Detect which cell encompasses the target text, then output its [x, y] center coordinate. 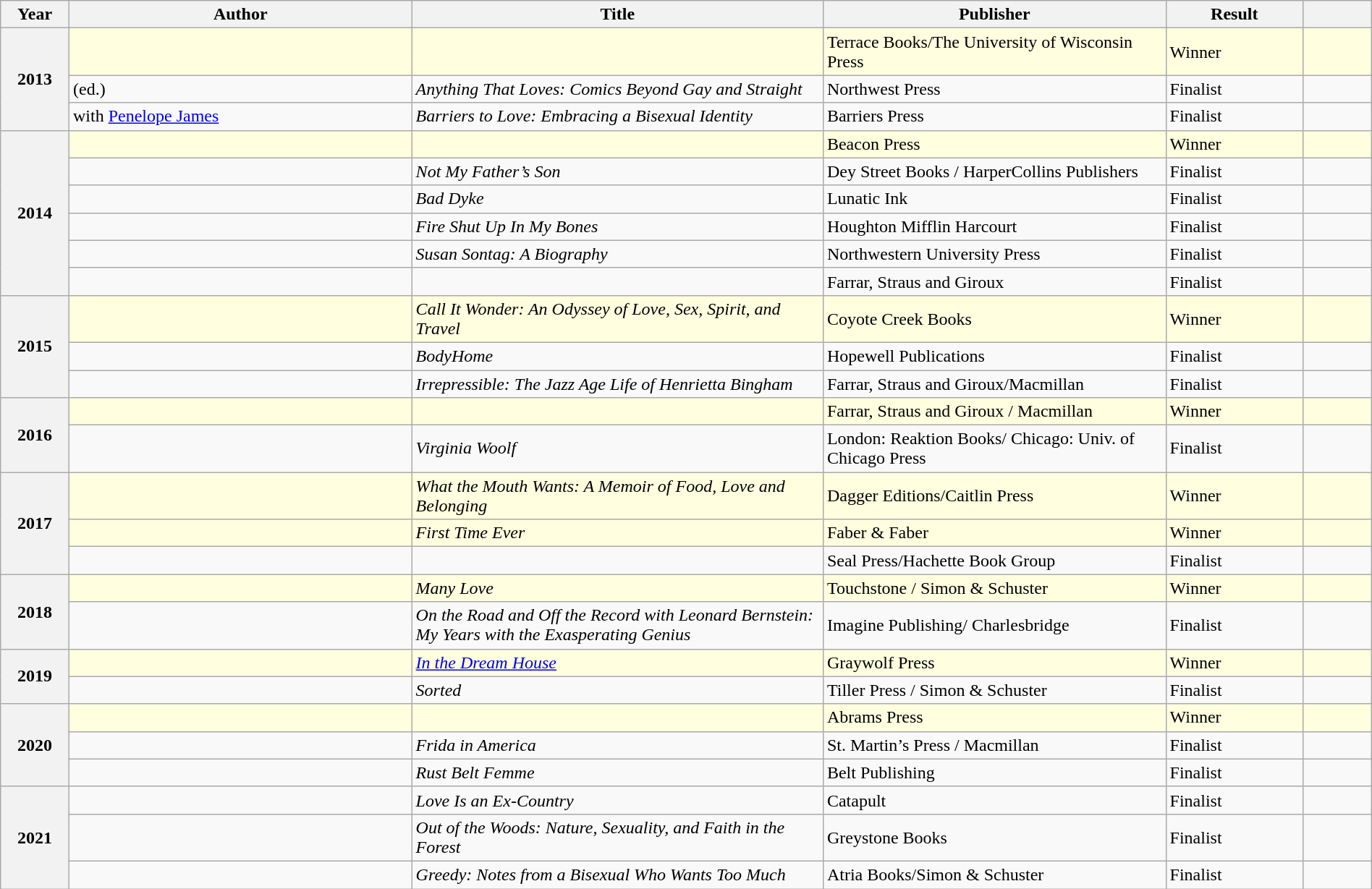
BodyHome [617, 356]
Call It Wonder: An Odyssey of Love, Sex, Spirit, and Travel [617, 318]
2016 [35, 435]
Fire Shut Up In My Bones [617, 226]
Hopewell Publications [994, 356]
Farrar, Straus and Giroux/Macmillan [994, 384]
St. Martin’s Press / Macmillan [994, 745]
2018 [35, 612]
Northwestern University Press [994, 254]
Love Is an Ex-Country [617, 800]
Year [35, 14]
Rust Belt Femme [617, 773]
Faber & Faber [994, 533]
On the Road and Off the Record with Leonard Bernstein: My Years with the Exasperating Genius [617, 625]
Author [240, 14]
Bad Dyke [617, 199]
Publisher [994, 14]
Irrepressible: The Jazz Age Life of Henrietta Bingham [617, 384]
Sorted [617, 690]
Barriers to Love: Embracing a Bisexual Identity [617, 116]
Result [1235, 14]
Lunatic Ink [994, 199]
Houghton Mifflin Harcourt [994, 226]
Greedy: Notes from a Bisexual Who Wants Too Much [617, 875]
Catapult [994, 800]
2014 [35, 213]
Virginia Woolf [617, 448]
Graywolf Press [994, 663]
Imagine Publishing/ Charlesbridge [994, 625]
2013 [35, 80]
2017 [35, 524]
2019 [35, 676]
What the Mouth Wants: A Memoir of Food, Love and Belonging [617, 496]
Dey Street Books / HarperCollins Publishers [994, 171]
Frida in America [617, 745]
Not My Father’s Son [617, 171]
Anything That Loves: Comics Beyond Gay and Straight [617, 89]
Belt Publishing [994, 773]
Northwest Press [994, 89]
Barriers Press [994, 116]
Many Love [617, 588]
2021 [35, 838]
In the Dream House [617, 663]
Susan Sontag: A Biography [617, 254]
(ed.) [240, 89]
Abrams Press [994, 718]
Dagger Editions/Caitlin Press [994, 496]
Coyote Creek Books [994, 318]
2015 [35, 346]
2020 [35, 745]
London: Reaktion Books/ Chicago: Univ. of Chicago Press [994, 448]
Out of the Woods: Nature, Sexuality, and Faith in the Forest [617, 838]
Farrar, Straus and Giroux / Macmillan [994, 412]
Touchstone / Simon & Schuster [994, 588]
Tiller Press / Simon & Schuster [994, 690]
Atria Books/Simon & Schuster [994, 875]
Beacon Press [994, 144]
Greystone Books [994, 838]
Farrar, Straus and Giroux [994, 281]
Terrace Books/The University of Wisconsin Press [994, 52]
First Time Ever [617, 533]
with Penelope James [240, 116]
Seal Press/Hachette Book Group [994, 561]
Title [617, 14]
